Return (x, y) of the center of cell containing provided text 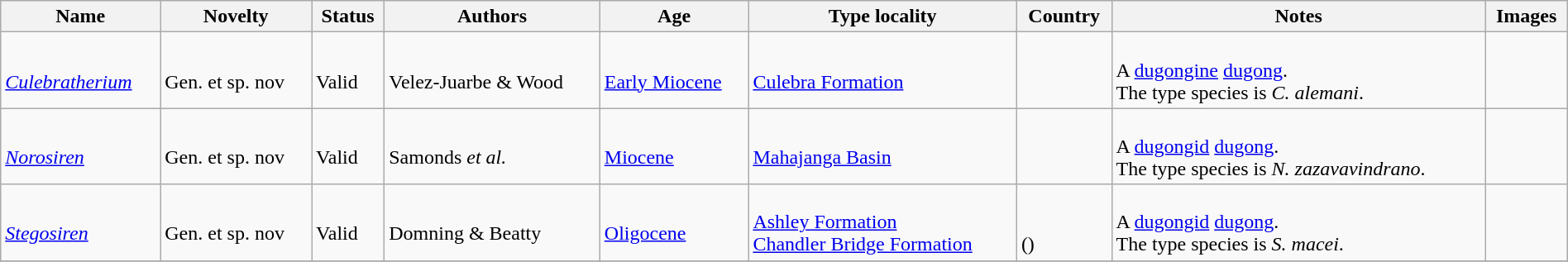
Miocene (674, 146)
Culebratherium (81, 70)
Samonds et al. (493, 146)
Oligocene (674, 222)
Age (674, 17)
Culebra Formation (882, 70)
Ashley FormationChandler Bridge Formation (882, 222)
Novelty (237, 17)
Velez-Juarbe & Wood (493, 70)
Mahajanga Basin (882, 146)
A dugongid dugong. The type species is N. zazavavindrano. (1298, 146)
Name (81, 17)
Norosiren (81, 146)
() (1064, 222)
Country (1064, 17)
Status (348, 17)
A dugongine dugong. The type species is C. alemani. (1298, 70)
Images (1527, 17)
Domning & Beatty (493, 222)
Authors (493, 17)
A dugongid dugong. The type species is S. macei. (1298, 222)
Early Miocene (674, 70)
Stegosiren (81, 222)
Type locality (882, 17)
Notes (1298, 17)
